Output the (X, Y) coordinate of the center of the cell containing the given text.  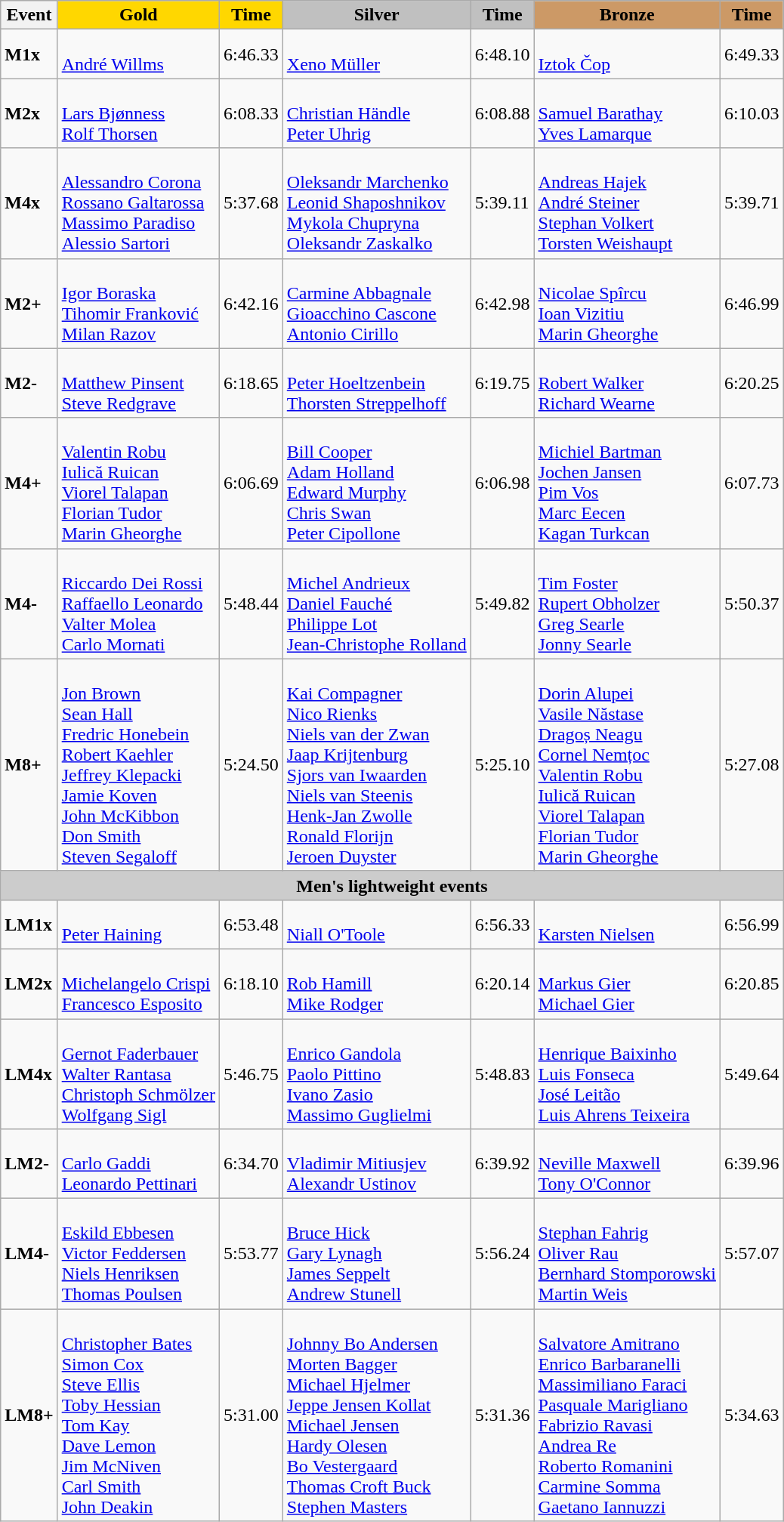
Bruce Hick Gary Lynagh James Seppelt Andrew Stunell (376, 1254)
M4- (29, 604)
Peter Haining (138, 925)
6:39.96 (752, 1164)
5:31.36 (502, 1415)
Neville Maxwell Tony O'Connor (627, 1164)
Robert Walker Richard Wearne (627, 383)
6:48.10 (502, 54)
Xeno Müller (376, 54)
6:42.16 (252, 304)
5:48.83 (502, 1073)
Bill Cooper Adam Holland Edward Murphy Chris Swan Peter Cipollone (376, 483)
Gernot Faderbauer Walter Rantasa Christoph Schmölzer Wolfgang Sigl (138, 1073)
LM2- (29, 1164)
Riccardo Dei Rossi Raffaello Leonardo Valter Molea Carlo Mornati (138, 604)
Stephan Fahrig Oliver Rau Bernhard Stomporowski Martin Weis (627, 1254)
Enrico Gandola Paolo Pittino Ivano Zasio Massimo Guglielmi (376, 1073)
M8+ (29, 764)
6:06.69 (252, 483)
Rob Hamill Mike Rodger (376, 983)
Michiel Bartman Jochen Jansen Pim Vos Marc Eecen Kagan Turkcan (627, 483)
M1x (29, 54)
6:46.33 (252, 54)
Oleksandr Marchenko Leonid Shaposhnikov Mykola Chupryna Oleksandr Zaskalko (376, 203)
LM4x (29, 1073)
Matthew Pinsent Steve Redgrave (138, 383)
6:10.03 (752, 113)
6:56.99 (752, 925)
Silver (376, 15)
5:56.24 (502, 1254)
Karsten Nielsen (627, 925)
Jon Brown Sean Hall Fredric Honebein Robert Kaehler Jeffrey Klepacki Jamie Koven John McKibbon Don Smith Steven Segaloff (138, 764)
6:19.75 (502, 383)
5:34.63 (752, 1415)
5:37.68 (252, 203)
5:49.82 (502, 604)
5:27.08 (752, 764)
Kai Compagner Nico Rienks Niels van der Zwan Jaap Krijtenburg Sjors van Iwaarden Niels van Steenis Henk-Jan Zwolle Ronald Florijn Jeroen Duyster (376, 764)
Michelangelo Crispi Francesco Esposito (138, 983)
6:34.70 (252, 1164)
Henrique Baixinho Luis Fonseca José Leitão Luis Ahrens Teixeira (627, 1073)
6:42.98 (502, 304)
Johnny Bo Andersen Morten Bagger Michael Hjelmer Jeppe Jensen Kollat Michael Jensen Hardy Olesen Bo Vestergaard Thomas Croft Buck Stephen Masters (376, 1415)
6:20.14 (502, 983)
6:06.98 (502, 483)
5:25.10 (502, 764)
Vladimir Mitiusjev Alexandr Ustinov (376, 1164)
M2x (29, 113)
André Willms (138, 54)
5:31.00 (252, 1415)
6:18.10 (252, 983)
LM2x (29, 983)
Alessandro Corona Rossano Galtarossa Massimo Paradiso Alessio Sartori (138, 203)
M4+ (29, 483)
M2- (29, 383)
Igor Boraska Tihomir Franković Milan Razov (138, 304)
Men's lightweight events (392, 885)
6:53.48 (252, 925)
Dorin Alupei Vasile Năstase Dragoș Neagu Cornel Nemțoc Valentin Robu Iulică Ruican Viorel Talapan Florian Tudor Marin Gheorghe (627, 764)
Iztok Čop (627, 54)
5:53.77 (252, 1254)
Eskild Ebbesen Victor Feddersen Niels Henriksen Thomas Poulsen (138, 1254)
5:50.37 (752, 604)
5:24.50 (252, 764)
Niall O'Toole (376, 925)
M2+ (29, 304)
6:20.85 (752, 983)
Lars Bjønness Rolf Thorsen (138, 113)
5:39.71 (752, 203)
Peter Hoeltzenbein Thorsten Streppelhoff (376, 383)
Michel Andrieux Daniel Fauché Philippe Lot Jean-Christophe Rolland (376, 604)
Samuel Barathay Yves Lamarque (627, 113)
Valentin Robu Iulică Ruican Viorel Talapan Florian Tudor Marin Gheorghe (138, 483)
Carmine Abbagnale Gioacchino Cascone Antonio Cirillo (376, 304)
Nicolae Spîrcu Ioan Vizitiu Marin Gheorghe (627, 304)
6:49.33 (752, 54)
6:08.88 (502, 113)
M4x (29, 203)
6:39.92 (502, 1164)
5:57.07 (752, 1254)
6:07.73 (752, 483)
6:20.25 (752, 383)
5:48.44 (252, 604)
Christopher Bates Simon Cox Steve Ellis Toby Hessian Tom Kay Dave Lemon Jim McNiven Carl Smith John Deakin (138, 1415)
LM4- (29, 1254)
6:08.33 (252, 113)
LM1x (29, 925)
Markus Gier Michael Gier (627, 983)
6:46.99 (752, 304)
6:18.65 (252, 383)
LM8+ (29, 1415)
Event (29, 15)
5:46.75 (252, 1073)
5:49.64 (752, 1073)
Christian Händle Peter Uhrig (376, 113)
Tim Foster Rupert Obholzer Greg Searle Jonny Searle (627, 604)
Carlo Gaddi Leonardo Pettinari (138, 1164)
6:56.33 (502, 925)
Gold (138, 15)
Bronze (627, 15)
Andreas Hajek André Steiner Stephan Volkert Torsten Weishaupt (627, 203)
5:39.11 (502, 203)
